Detect which cell encompasses the target text, then output its [x, y] center coordinate. 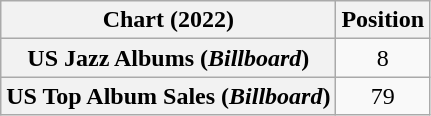
8 [383, 58]
Chart (2022) [168, 20]
Position [383, 20]
US Top Album Sales (Billboard) [168, 96]
79 [383, 96]
US Jazz Albums (Billboard) [168, 58]
